Provide the [X, Y] coordinate of the cell's center where the given text is located.  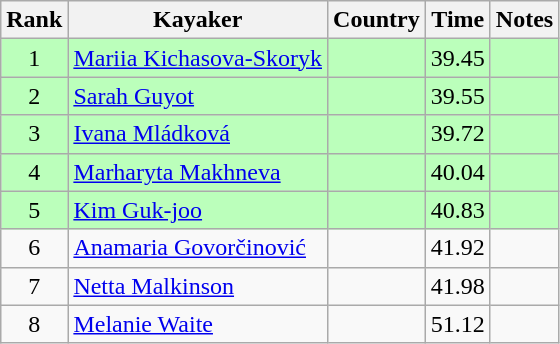
40.04 [458, 172]
Melanie Waite [198, 324]
Kayaker [198, 20]
Marharyta Makhneva [198, 172]
41.92 [458, 248]
39.45 [458, 58]
51.12 [458, 324]
8 [34, 324]
Sarah Guyot [198, 96]
5 [34, 210]
39.72 [458, 134]
Ivana Mládková [198, 134]
4 [34, 172]
Netta Malkinson [198, 286]
Rank [34, 20]
Kim Guk-joo [198, 210]
Mariia Kichasova-Skoryk [198, 58]
Anamaria Govorčinović [198, 248]
7 [34, 286]
3 [34, 134]
Time [458, 20]
2 [34, 96]
41.98 [458, 286]
39.55 [458, 96]
Country [377, 20]
40.83 [458, 210]
Notes [524, 20]
6 [34, 248]
1 [34, 58]
